Provide the (x, y) coordinate of the cell's center where the given text is located.  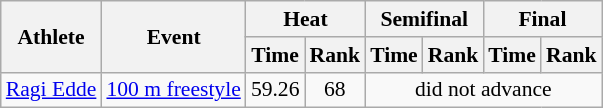
Heat (306, 19)
Event (173, 36)
did not advance (483, 90)
59.26 (276, 90)
Final (542, 19)
Athlete (52, 36)
Ragi Edde (52, 90)
Semifinal (424, 19)
100 m freestyle (173, 90)
68 (336, 90)
